Return the (x, y) coordinate for the center point of the cell that contains the specified text.  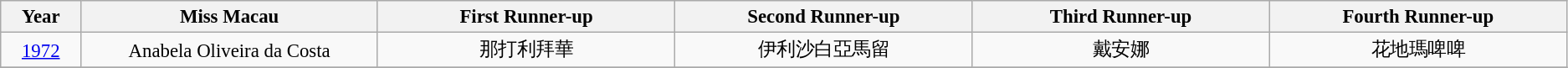
Miss Macau (229, 17)
Third Runner-up (1121, 17)
Year (41, 17)
Second Runner-up (823, 17)
花地瑪啤啤 (1417, 50)
First Runner-up (525, 17)
伊利沙白亞馬留 (823, 50)
1972 (41, 50)
戴安娜 (1121, 50)
那打利拜華 (525, 50)
Anabela Oliveira da Costa (229, 50)
Fourth Runner-up (1417, 17)
